Find where the given text appears and provide that cell's center as [X, Y] coordinate. 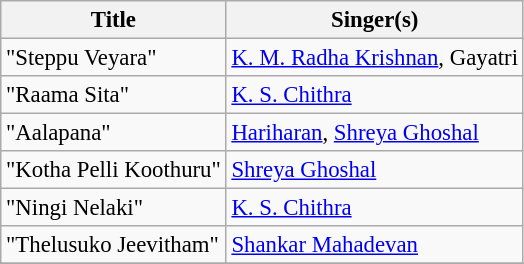
Shreya Ghoshal [374, 170]
"Raama Sita" [114, 95]
Hariharan, Shreya Ghoshal [374, 133]
Singer(s) [374, 20]
Shankar Mahadevan [374, 245]
"Thelusuko Jeevitham" [114, 245]
"Steppu Veyara" [114, 58]
"Kotha Pelli Koothuru" [114, 170]
"Aalapana" [114, 133]
"Ningi Nelaki" [114, 208]
Title [114, 20]
K. M. Radha Krishnan, Gayatri [374, 58]
